Pinpoint the cell where the given text exists, returning its [x, y] midpoint coordinate. 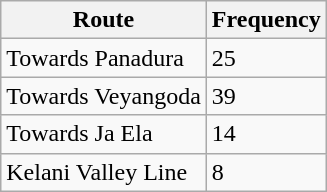
14 [266, 134]
Towards Panadura [104, 58]
Towards Ja Ela [104, 134]
39 [266, 96]
25 [266, 58]
8 [266, 172]
Frequency [266, 20]
Route [104, 20]
Kelani Valley Line [104, 172]
Towards Veyangoda [104, 96]
